Output the [x, y] coordinate of the center of the cell containing the given text.  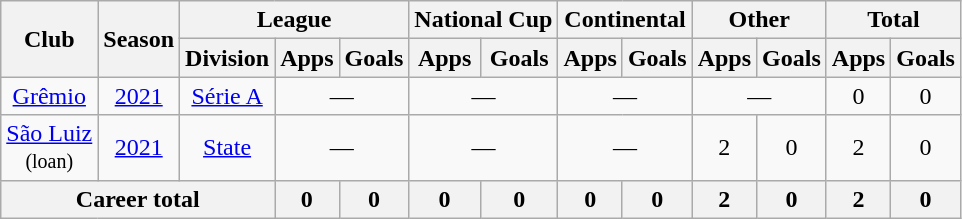
League [294, 20]
Continental [625, 20]
Division [228, 58]
National Cup [484, 20]
Série A [228, 96]
Other [759, 20]
São Luiz(loan) [50, 148]
State [228, 148]
Grêmio [50, 96]
Season [139, 39]
Club [50, 39]
Total [893, 20]
Career total [138, 199]
